Identify which cell holds the provided text, then report its [x, y] central coordinate. 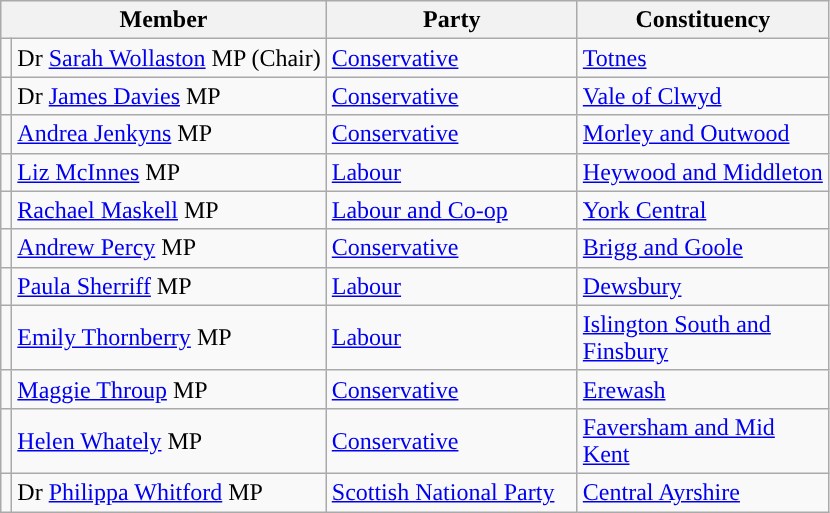
Morley and Outwood [702, 134]
Dr Sarah Wollaston MP (Chair) [169, 58]
Helen Whately MP [169, 440]
Andrew Percy MP [169, 248]
Andrea Jenkyns MP [169, 134]
Constituency [702, 20]
Brigg and Goole [702, 248]
Dewsbury [702, 286]
Labour and Co-op [452, 210]
Party [452, 20]
Paula Sherriff MP [169, 286]
Islington South and Finsbury [702, 338]
Scottish National Party [452, 492]
Erewash [702, 389]
Dr James Davies MP [169, 96]
York Central [702, 210]
Emily Thornberry MP [169, 338]
Vale of Clwyd [702, 96]
Dr Philippa Whitford MP [169, 492]
Rachael Maskell MP [169, 210]
Maggie Throup MP [169, 389]
Totnes [702, 58]
Faversham and Mid Kent [702, 440]
Central Ayrshire [702, 492]
Member [164, 20]
Liz McInnes MP [169, 172]
Heywood and Middleton [702, 172]
